Identify which cell holds the provided text, then report its (x, y) central coordinate. 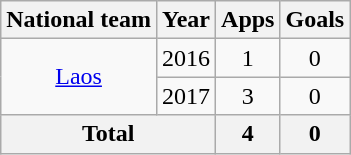
3 (248, 96)
Total (108, 134)
Laos (79, 77)
2016 (186, 58)
National team (79, 20)
Year (186, 20)
4 (248, 134)
1 (248, 58)
Apps (248, 20)
Goals (315, 20)
2017 (186, 96)
